For the text-containing cell, return its midpoint in (x, y) coordinate format. 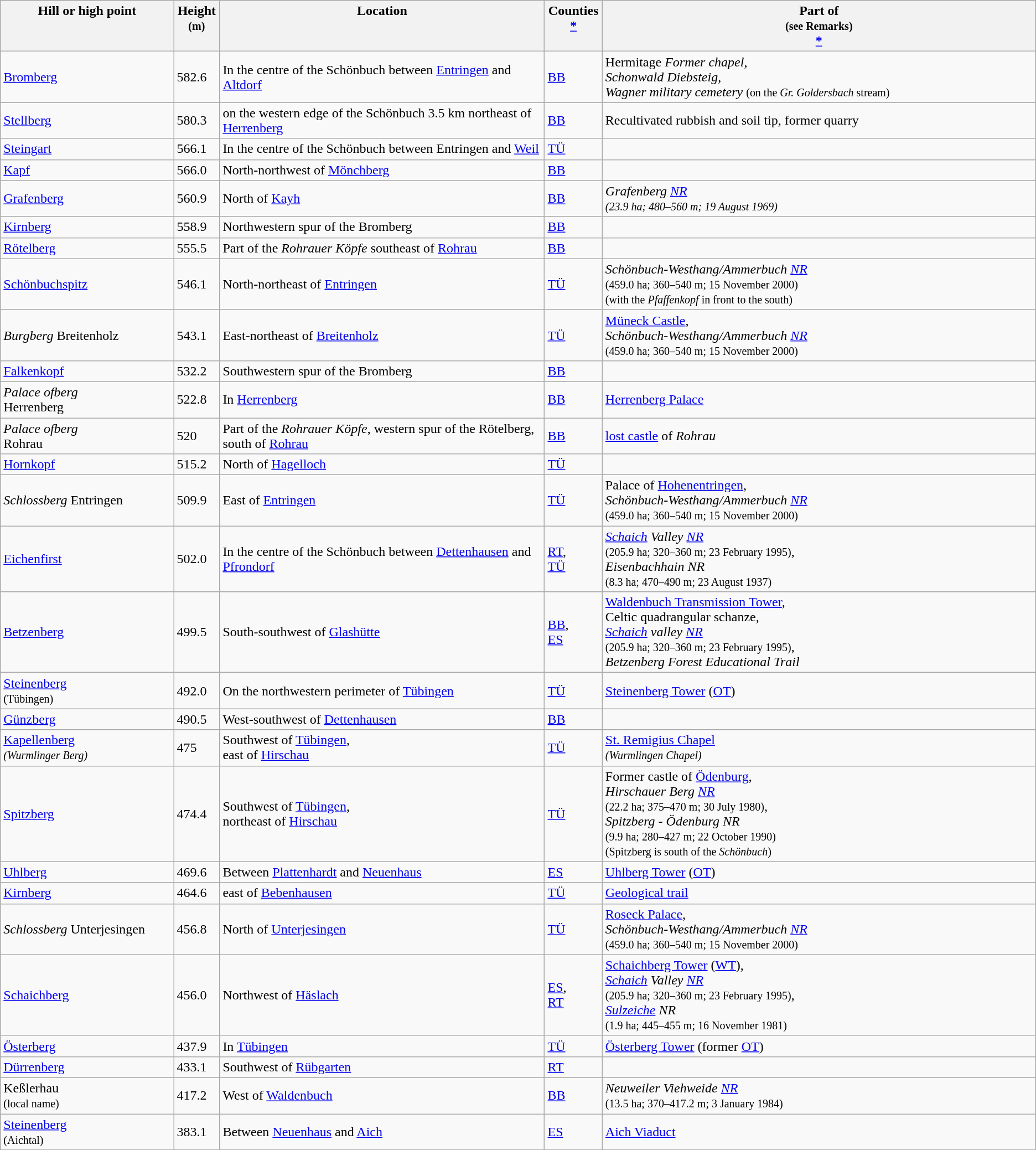
on the western edge of the Schönbuch 3.5 km northeast of Herrenberg (382, 121)
East-northeast of Breitenholz (382, 335)
515.2 (197, 465)
Eichenfirst (87, 559)
Herrenberg Palace (819, 400)
Steinenberg Tower (OT) (819, 691)
ES,RT (573, 995)
In the centre of the Schönbuch between Entringen and Weil (382, 149)
490.5 (197, 719)
Spitzberg (87, 814)
Österberg (87, 1046)
Stellberg (87, 121)
492.0 (197, 691)
555.5 (197, 248)
Palace ofbergHerrenberg (87, 400)
Kapf (87, 170)
North-northwest of Mönchberg (382, 170)
560.9 (197, 198)
Neuweiler Viehweide NR(13.5 ha; 370–417.2 m; 3 January 1984) (819, 1095)
Bromberg (87, 77)
383.1 (197, 1132)
Southwest of Tübingen,northeast of Hirschau (382, 814)
Southwest of Rübgarten (382, 1067)
lost castle of Rohrau (819, 435)
West-southwest of Dettenhausen (382, 719)
North of Unterjesingen (382, 929)
Part of the Rohrauer Köpfe southeast of Rohrau (382, 248)
Part of(see Remarks)* (819, 26)
In Herrenberg (382, 400)
Dürrenberg (87, 1067)
464.6 (197, 893)
Aich Viaduct (819, 1132)
Part of the Rohrauer Köpfe, western spur of the Rötelberg,south of Rohrau (382, 435)
Falkenkopf (87, 371)
546.1 (197, 284)
Northwest of Häslach (382, 995)
West of Waldenbuch (382, 1095)
Rötelberg (87, 248)
St. Remigius Chapel(Wurmlingen Chapel) (819, 747)
North-northeast of Entringen (382, 284)
North of Kayh (382, 198)
437.9 (197, 1046)
Hermitage Former chapel,Schonwald Diebsteig,Wagner military cemetery (on the Gr. Goldersbach stream) (819, 77)
566.0 (197, 170)
Palace of Hohenentringen,Schönbuch-Westhang/Ammerbuch NR(459.0 ha; 360–540 m; 15 November 2000) (819, 501)
Roseck Palace,Schönbuch-Westhang/Ammerbuch NR (459.0 ha; 360–540 m; 15 November 2000) (819, 929)
Steinenberg(Tübingen) (87, 691)
east of Bebenhausen (382, 893)
Grafenberg NR(23.9 ha; 480–560 m; 19 August 1969) (819, 198)
Uhlberg (87, 872)
RT (573, 1067)
Schönbuch-Westhang/Ammerbuch NR(459.0 ha; 360–540 m; 15 November 2000)(with the Pfaffenkopf in front to the south) (819, 284)
South-southwest of Glashütte (382, 632)
Günzberg (87, 719)
Uhlberg Tower (OT) (819, 872)
Kapellenberg(Wurmlinger Berg) (87, 747)
582.6 (197, 77)
520 (197, 435)
In Tübingen (382, 1046)
In the centre of the Schönbuch between Dettenhausen and Pfrondorf (382, 559)
Palace ofbergRohrau (87, 435)
Burgberg Breitenholz (87, 335)
RT,TÜ (573, 559)
Schaichberg Tower (WT), Schaich Valley NR (205.9 ha; 320–360 m; 23 February 1995), Sulzeiche NR(1.9 ha; 445–455 m; 16 November 1981) (819, 995)
East of Entringen (382, 501)
Schlossberg Unterjesingen (87, 929)
502.0 (197, 559)
543.1 (197, 335)
469.6 (197, 872)
Southwestern spur of the Bromberg (382, 371)
BB,ES (573, 632)
499.5 (197, 632)
Location (382, 26)
Between Plattenhardt and Neuenhaus (382, 872)
456.8 (197, 929)
456.0 (197, 995)
532.2 (197, 371)
On the northwestern perimeter of Tübingen (382, 691)
Schlossberg Entringen (87, 501)
Steinenberg(Aichtal) (87, 1132)
558.9 (197, 227)
In the centre of the Schönbuch between Entringen and Altdorf (382, 77)
North of Hagelloch (382, 465)
Height(m) (197, 26)
417.2 (197, 1095)
Geological trail (819, 893)
Southwest of Tübingen,east of Hirschau (382, 747)
509.9 (197, 501)
522.8 (197, 400)
580.3 (197, 121)
Between Neuenhaus and Aich (382, 1132)
475 (197, 747)
Steingart (87, 149)
Hill or high point (87, 26)
Recultivated rubbish and soil tip, former quarry (819, 121)
Grafenberg (87, 198)
433.1 (197, 1067)
474.4 (197, 814)
Müneck Castle,Schönbuch-Westhang/Ammerbuch NR(459.0 ha; 360–540 m; 15 November 2000) (819, 335)
Schaichberg (87, 995)
Counties* (573, 26)
Betzenberg (87, 632)
Northwestern spur of the Bromberg (382, 227)
Schönbuchspitz (87, 284)
Schaich Valley NR (205.9 ha; 320–360 m; 23 February 1995),Eisenbachhain NR(8.3 ha; 470–490 m; 23 August 1937) (819, 559)
Keßlerhau(local name) (87, 1095)
Österberg Tower (former OT) (819, 1046)
Hornkopf (87, 465)
566.1 (197, 149)
